Find where the given text appears and provide that cell's center as (x, y) coordinate. 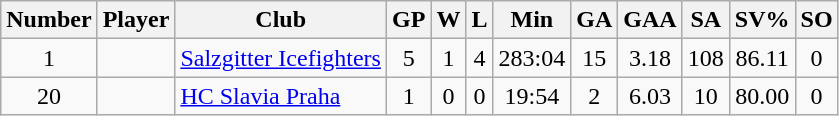
Salzgitter Icefighters (281, 58)
HC Slavia Praha (281, 96)
GAA (650, 20)
3.18 (650, 58)
15 (594, 58)
5 (408, 58)
Club (281, 20)
10 (706, 96)
Min (532, 20)
W (448, 20)
SO (816, 20)
108 (706, 58)
Player (136, 20)
4 (480, 58)
2 (594, 96)
SA (706, 20)
SV% (762, 20)
Number (49, 20)
GA (594, 20)
GP (408, 20)
80.00 (762, 96)
L (480, 20)
20 (49, 96)
283:04 (532, 58)
86.11 (762, 58)
6.03 (650, 96)
19:54 (532, 96)
